Capture the cell that displays the provided text and extract its [x, y] central coordinate. 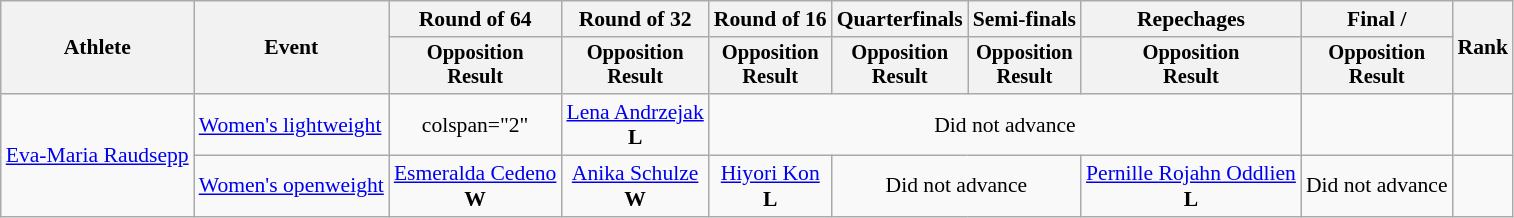
colspan="2" [476, 124]
Event [292, 48]
Athlete [98, 48]
Anika SchulzeW [634, 186]
Quarterfinals [900, 19]
Women's lightweight [292, 124]
Semi-finals [1024, 19]
Women's openweight [292, 186]
Rank [1484, 48]
Hiyori KonL [770, 186]
Final / [1377, 19]
Round of 32 [634, 19]
Esmeralda CedenoW [476, 186]
Eva-Maria Raudsepp [98, 155]
Lena AndrzejakL [634, 124]
Round of 64 [476, 19]
Pernille Rojahn OddlienL [1191, 186]
Repechages [1191, 19]
Round of 16 [770, 19]
